Determine the (x, y) coordinate at the center of the cell enclosing the given text.  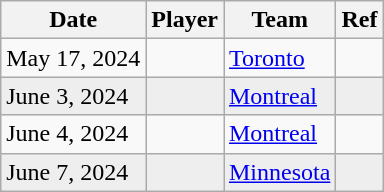
June 4, 2024 (74, 134)
Ref (360, 20)
Toronto (280, 58)
May 17, 2024 (74, 58)
Date (74, 20)
June 3, 2024 (74, 96)
Minnesota (280, 172)
Team (280, 20)
June 7, 2024 (74, 172)
Player (185, 20)
